Search for the cell housing the specified text and yield its (x, y) center coordinate. 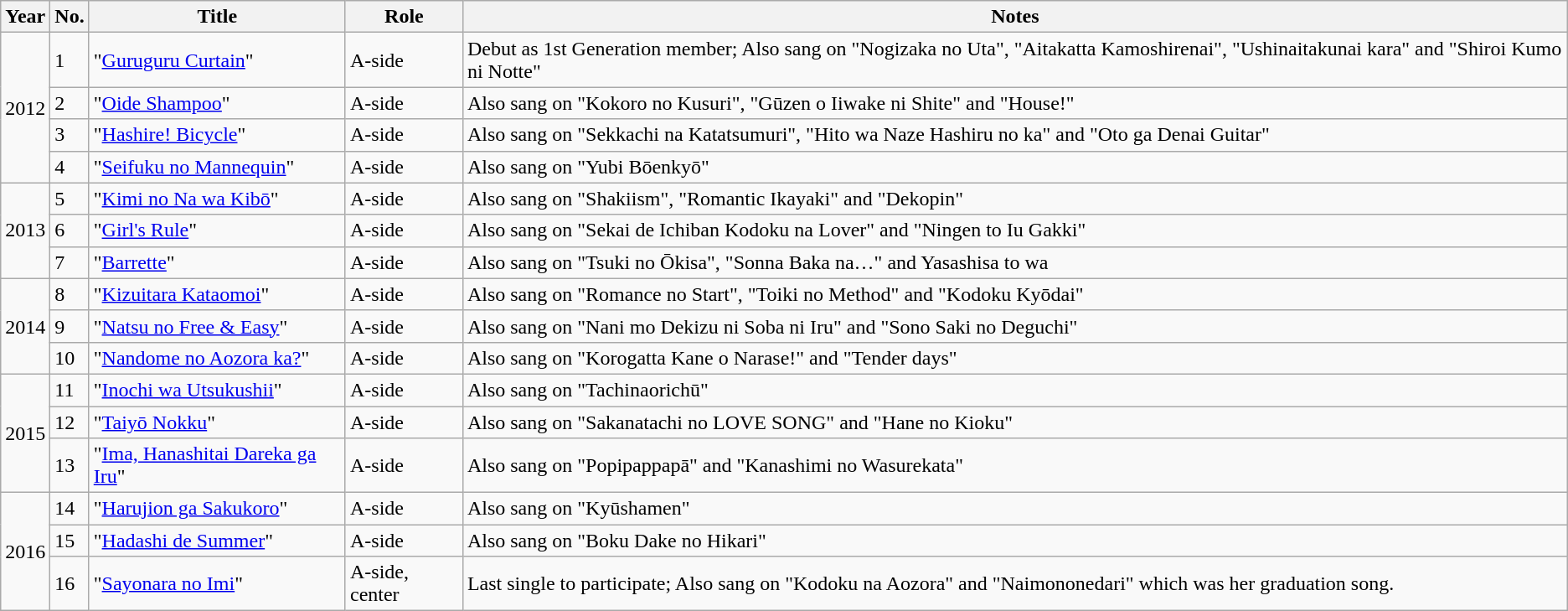
5 (70, 199)
"Taiyō Nokku" (217, 422)
"Barrette" (217, 262)
16 (70, 583)
Also sang on "Shakiism", "Romantic Ikayaki" and "Dekopin" (1015, 199)
14 (70, 509)
"Kimi no Na wa Kibō" (217, 199)
12 (70, 422)
2014 (25, 326)
2013 (25, 230)
Also sang on "Sakanatachi no LOVE SONG" and "Hane no Kioku" (1015, 422)
Also sang on "Yubi Bōenkyō" (1015, 167)
Also sang on "Sekai de Ichiban Kodoku na Lover" and "Ningen to Iu Gakki" (1015, 230)
Year (25, 17)
"Harujion ga Sakukoro" (217, 509)
A-side, center (404, 583)
11 (70, 390)
"Ima, Hanashitai Dareka ga Iru" (217, 466)
1 (70, 60)
"Kizuitara Kataomoi" (217, 294)
2015 (25, 432)
Also sang on "Romance no Start", "Toiki no Method" and "Kodoku Kyōdai" (1015, 294)
Role (404, 17)
"Seifuku no Mannequin" (217, 167)
Also sang on "Nani mo Dekizu ni Soba ni Iru" and "Sono Saki no Deguchi" (1015, 326)
2012 (25, 107)
"Sayonara no Imi" (217, 583)
"Guruguru Curtain" (217, 60)
"Girl's Rule" (217, 230)
2 (70, 103)
Also sang on "Sekkachi na Katatsumuri", "Hito wa Naze Hashiru no ka" and "Oto ga Denai Guitar" (1015, 135)
4 (70, 167)
Also sang on "Korogatta Kane o Narase!" and "Tender days" (1015, 358)
"Hadashi de Summer" (217, 541)
Last single to participate; Also sang on "Kodoku na Aozora" and "Naimononedari" which was her graduation song. (1015, 583)
3 (70, 135)
Also sang on "Kyūshamen" (1015, 509)
Also sang on "Popipappapā" and "Kanashimi no Wasurekata" (1015, 466)
10 (70, 358)
"Natsu no Free & Easy" (217, 326)
Title (217, 17)
No. (70, 17)
8 (70, 294)
"Inochi wa Utsukushii" (217, 390)
2016 (25, 551)
6 (70, 230)
Also sang on "Tsuki no Ōkisa", "Sonna Baka na…" and Yasashisa to wa (1015, 262)
"Nandome no Aozora ka?" (217, 358)
"Hashire! Bicycle" (217, 135)
Notes (1015, 17)
13 (70, 466)
Also sang on "Kokoro no Kusuri", "Gūzen o Iiwake ni Shite" and "House!" (1015, 103)
15 (70, 541)
9 (70, 326)
Debut as 1st Generation member; Also sang on "Nogizaka no Uta", "Aitakatta Kamoshirenai", "Ushinaitakunai kara" and "Shiroi Kumo ni Notte" (1015, 60)
Also sang on "Boku Dake no Hikari" (1015, 541)
Also sang on "Tachinaorichū" (1015, 390)
"Oide Shampoo" (217, 103)
7 (70, 262)
